Determine the (x, y) coordinate at the center of the cell enclosing the given text.  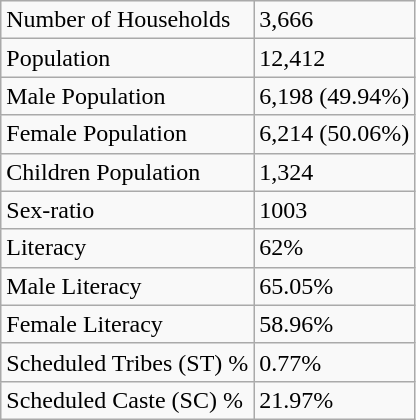
Female Population (128, 134)
Female Literacy (128, 324)
Population (128, 58)
Number of Households (128, 20)
Male Population (128, 96)
6,198 (49.94%) (334, 96)
1,324 (334, 172)
Children Population (128, 172)
12,412 (334, 58)
6,214 (50.06%) (334, 134)
Male Literacy (128, 286)
58.96% (334, 324)
0.77% (334, 362)
65.05% (334, 286)
Scheduled Tribes (ST) % (128, 362)
1003 (334, 210)
Literacy (128, 248)
Scheduled Caste (SC) % (128, 400)
3,666 (334, 20)
21.97% (334, 400)
Sex-ratio (128, 210)
62% (334, 248)
